Pinpoint the cell where the given text exists, returning its (x, y) midpoint coordinate. 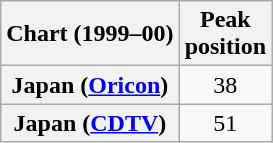
Japan (CDTV) (90, 123)
38 (225, 85)
51 (225, 123)
Japan (Oricon) (90, 85)
Peakposition (225, 34)
Chart (1999–00) (90, 34)
